Provide the [X, Y] coordinate of the cell's center where the given text is located.  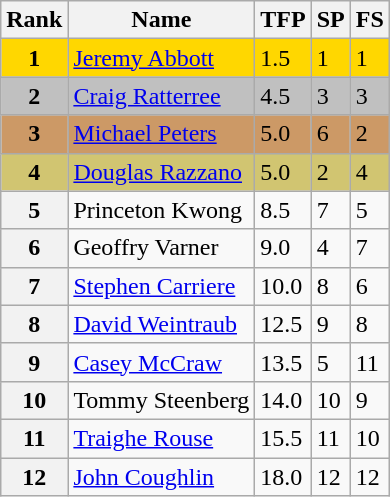
15.5 [283, 438]
Stephen Carriere [162, 286]
1.5 [283, 58]
Rank [34, 20]
Tommy Steenberg [162, 400]
4.5 [283, 96]
14.0 [283, 400]
Name [162, 20]
TFP [283, 20]
FS [370, 20]
Craig Ratterree [162, 96]
Geoffry Varner [162, 248]
12.5 [283, 324]
9.0 [283, 248]
David Weintraub [162, 324]
Michael Peters [162, 134]
18.0 [283, 477]
8.5 [283, 210]
Jeremy Abbott [162, 58]
Princeton Kwong [162, 210]
Douglas Razzano [162, 172]
10.0 [283, 286]
Casey McCraw [162, 362]
13.5 [283, 362]
John Coughlin [162, 477]
Traighe Rouse [162, 438]
SP [330, 20]
